Return [x, y] of the center of cell containing provided text 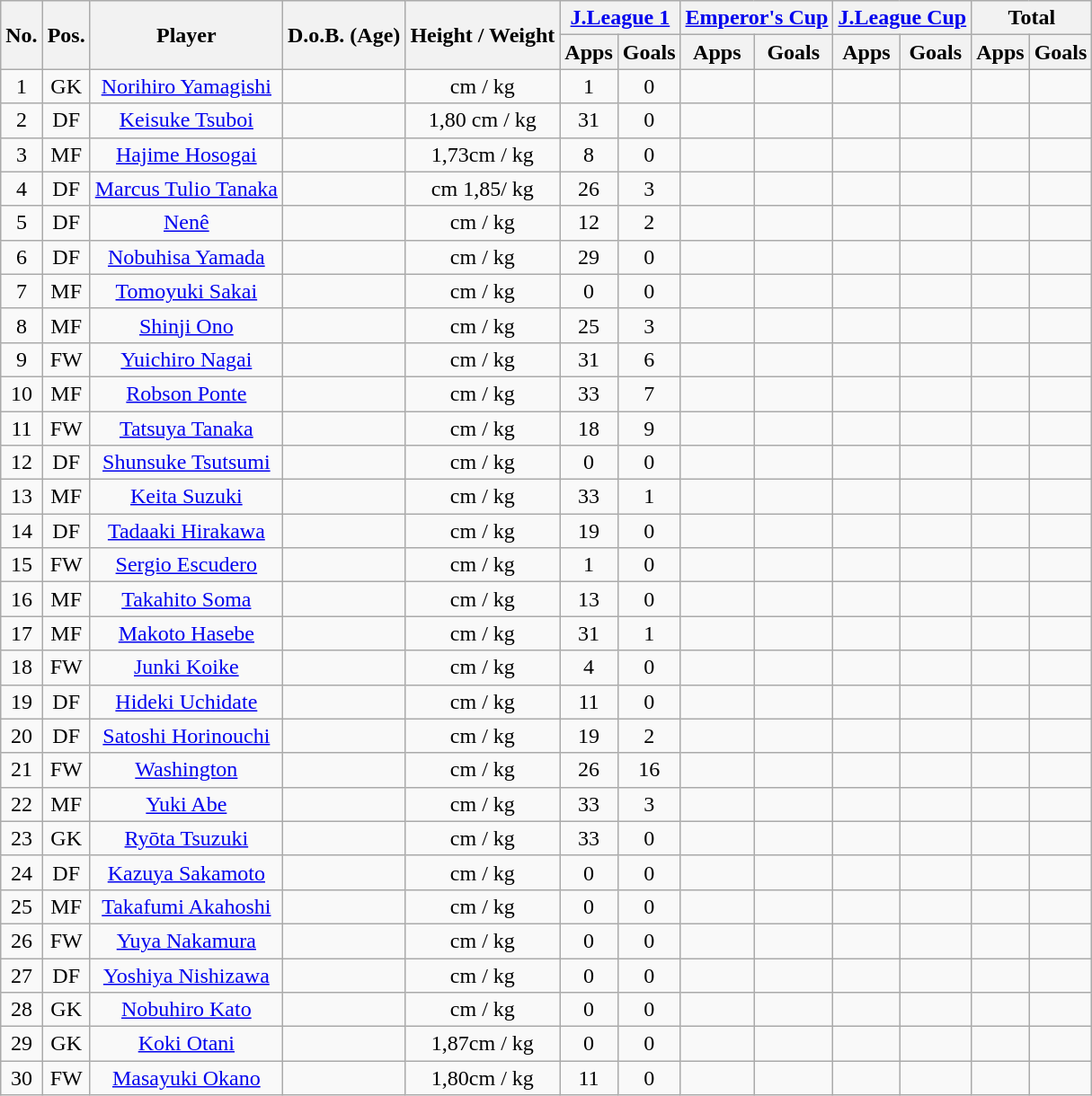
5 [22, 223]
Takafumi Akahoshi [186, 906]
Masayuki Okano [186, 1078]
Emperor's Cup [757, 18]
Hajime Hosogai [186, 155]
Robson Ponte [186, 393]
15 [22, 565]
Keisuke Tsuboi [186, 120]
Kazuya Sakamoto [186, 872]
J.League Cup [902, 18]
Tomoyuki Sakai [186, 291]
Player [186, 35]
1,80cm / kg [483, 1078]
22 [22, 804]
cm 1,85/ kg [483, 189]
Tadaaki Hirakawa [186, 531]
Norihiro Yamagishi [186, 86]
Tatsuya Tanaka [186, 429]
D.o.B. (Age) [343, 35]
J.League 1 [620, 18]
Washington [186, 770]
1,80 cm / kg [483, 120]
1,73cm / kg [483, 155]
30 [22, 1078]
Total [1032, 18]
Pos. [67, 35]
27 [22, 975]
14 [22, 531]
Marcus Tulio Tanaka [186, 189]
Yuichiro Nagai [186, 359]
Makoto Hasebe [186, 633]
Junki Koike [186, 667]
Yoshiya Nishizawa [186, 975]
Hideki Uchidate [186, 702]
Satoshi Horinouchi [186, 736]
Nobuhisa Yamada [186, 257]
Keita Suzuki [186, 497]
Sergio Escudero [186, 565]
Yuki Abe [186, 804]
Height / Weight [483, 35]
17 [22, 633]
1,87cm / kg [483, 1044]
Nenê [186, 223]
24 [22, 872]
23 [22, 838]
10 [22, 393]
No. [22, 35]
20 [22, 736]
Yuya Nakamura [186, 941]
Shunsuke Tsutsumi [186, 463]
Ryōta Tsuzuki [186, 838]
Nobuhiro Kato [186, 1010]
Shinji Ono [186, 325]
21 [22, 770]
Takahito Soma [186, 599]
Koki Otani [186, 1044]
28 [22, 1010]
